Locate the cell with the specified text and output its [x, y] center coordinate. 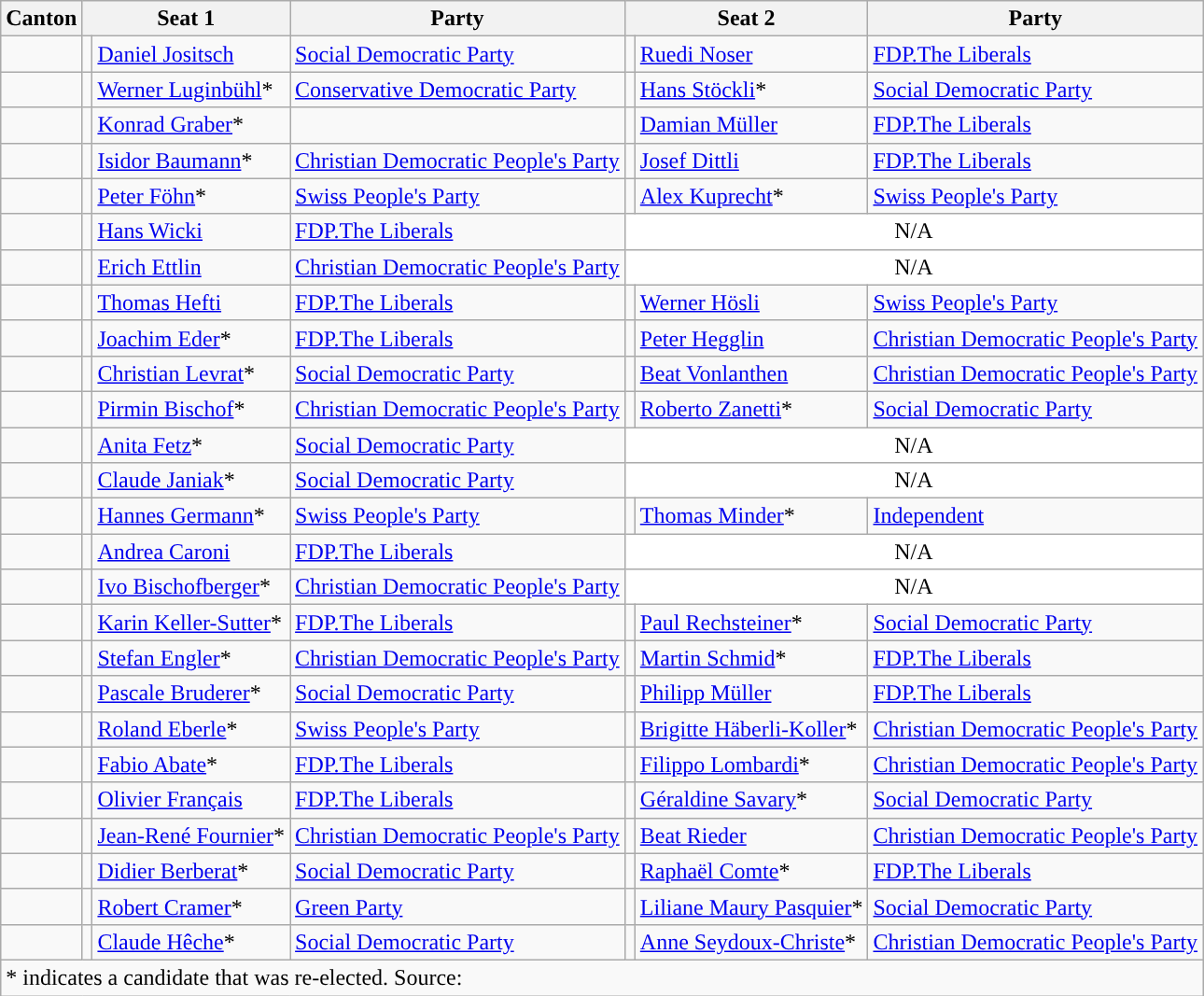
Filippo Lombardi* [751, 765]
Christian Levrat* [191, 373]
Fabio Abate* [191, 765]
Isidor Baumann* [191, 161]
Joachim Eder* [191, 338]
Claude Janiak* [191, 481]
Roland Eberle* [191, 729]
Beat Vonlanthen [751, 373]
Werner Luginbühl* [191, 90]
Daniel Jositsch [191, 54]
Hannes Germann* [191, 516]
Olivier Français [191, 800]
Thomas Minder* [751, 516]
Canton [41, 19]
Martin Schmid* [751, 658]
Seat 2 [747, 19]
Jean-René Fournier* [191, 835]
Alex Kuprecht* [751, 196]
Anita Fetz* [191, 445]
Hans Wicki [191, 231]
Ruedi Noser [751, 54]
Peter Hegglin [751, 338]
Didier Berberat* [191, 871]
Stefan Engler* [191, 658]
Paul Rechsteiner* [751, 623]
Philipp Müller [751, 694]
Géraldine Savary* [751, 800]
Liliane Maury Pasquier* [751, 906]
Seat 1 [187, 19]
Conservative Democratic Party [457, 90]
Raphaël Comte* [751, 871]
Robert Cramer* [191, 906]
Werner Hösli [751, 302]
Peter Föhn* [191, 196]
Damian Müller [751, 125]
Brigitte Häberli-Koller* [751, 729]
Roberto Zanetti* [751, 409]
Anne Seydoux-Christe* [751, 942]
Pirmin Bischof* [191, 409]
Claude Hêche* [191, 942]
* indicates a candidate that was re-elected. Source: [602, 977]
Independent [1036, 516]
Ivo Bischofberger* [191, 587]
Andrea Caroni [191, 552]
Pascale Bruderer* [191, 694]
Karin Keller-Sutter* [191, 623]
Hans Stöckli* [751, 90]
Erich Ettlin [191, 267]
Green Party [457, 906]
Josef Dittli [751, 161]
Beat Rieder [751, 835]
Konrad Graber* [191, 125]
Thomas Hefti [191, 302]
